Detect which cell encompasses the target text, then output its (x, y) center coordinate. 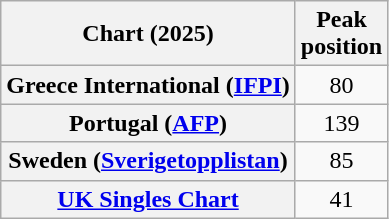
41 (341, 199)
Portugal (AFP) (148, 123)
UK Singles Chart (148, 199)
85 (341, 161)
139 (341, 123)
Peakposition (341, 34)
80 (341, 85)
Chart (2025) (148, 34)
Sweden (Sverigetopplistan) (148, 161)
Greece International (IFPI) (148, 85)
